Find where the given text appears and provide that cell's center as [x, y] coordinate. 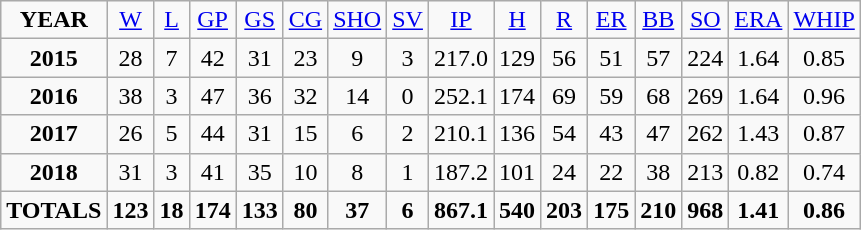
8 [358, 172]
1 [408, 172]
269 [706, 96]
7 [172, 58]
57 [658, 58]
187.2 [460, 172]
GS [260, 20]
1.43 [758, 134]
203 [564, 210]
23 [305, 58]
0.82 [758, 172]
213 [706, 172]
10 [305, 172]
2018 [54, 172]
129 [518, 58]
35 [260, 172]
968 [706, 210]
2015 [54, 58]
0.85 [824, 58]
SHO [358, 20]
WHIP [824, 20]
5 [172, 134]
210.1 [460, 134]
210 [658, 210]
H [518, 20]
28 [130, 58]
YEAR [54, 20]
42 [212, 58]
9 [358, 58]
W [130, 20]
2017 [54, 134]
2 [408, 134]
CG [305, 20]
0.86 [824, 210]
22 [612, 172]
IP [460, 20]
44 [212, 134]
BB [658, 20]
SO [706, 20]
18 [172, 210]
262 [706, 134]
133 [260, 210]
R [564, 20]
L [172, 20]
GP [212, 20]
ERA [758, 20]
540 [518, 210]
15 [305, 134]
36 [260, 96]
2016 [54, 96]
24 [564, 172]
56 [564, 58]
101 [518, 172]
ER [612, 20]
1.41 [758, 210]
80 [305, 210]
224 [706, 58]
252.1 [460, 96]
SV [408, 20]
51 [612, 58]
217.0 [460, 58]
867.1 [460, 210]
32 [305, 96]
123 [130, 210]
0.87 [824, 134]
14 [358, 96]
136 [518, 134]
54 [564, 134]
43 [612, 134]
175 [612, 210]
0 [408, 96]
69 [564, 96]
68 [658, 96]
41 [212, 172]
59 [612, 96]
0.74 [824, 172]
37 [358, 210]
26 [130, 134]
TOTALS [54, 210]
0.96 [824, 96]
